From the cell containing the given text, extract its center point as (X, Y) coordinate. 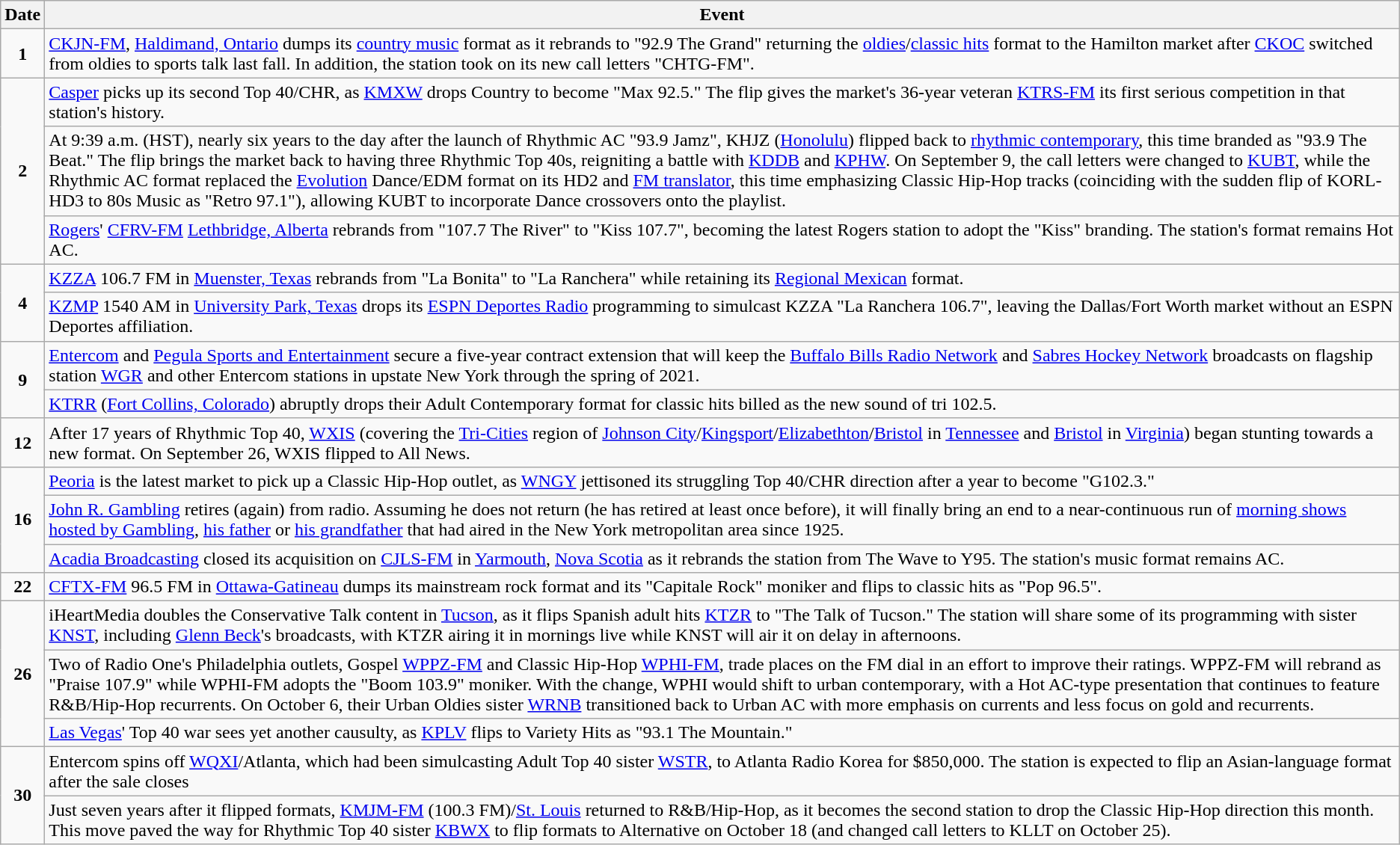
9 (22, 380)
Las Vegas' Top 40 war sees yet another causulty, as KPLV flips to Variety Hits as "93.1 The Mountain." (722, 733)
2 (22, 170)
KTRR (Fort Collins, Colorado) abruptly drops their Adult Contemporary format for classic hits billed as the new sound of tri 102.5. (722, 404)
12 (22, 443)
22 (22, 587)
30 (22, 796)
26 (22, 675)
4 (22, 302)
16 (22, 519)
Event (722, 15)
1 (22, 54)
CFTX-FM 96.5 FM in Ottawa-Gatineau dumps its mainstream rock format and its "Capitale Rock" moniker and flips to classic hits as "Pop 96.5". (722, 587)
Date (22, 15)
KZZA 106.7 FM in Muenster, Texas rebrands from "La Bonita" to "La Ranchera" while retaining its Regional Mexican format. (722, 278)
